Find where the given text appears and provide that cell's center as [x, y] coordinate. 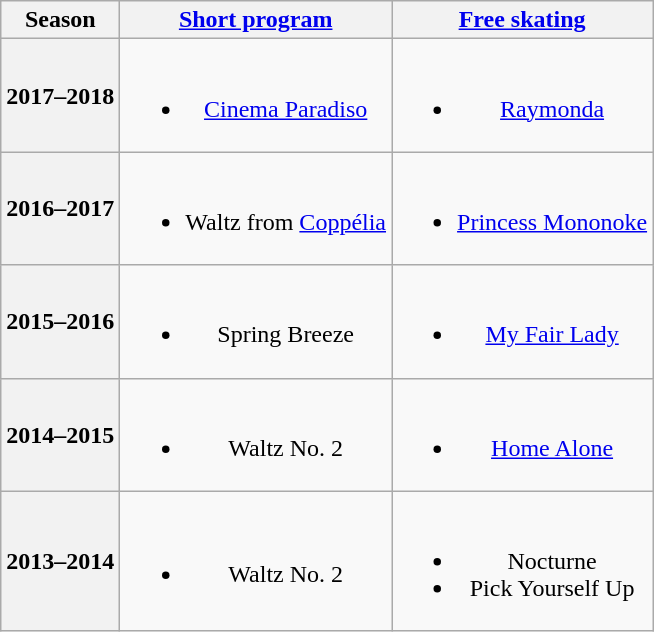
Waltz from Coppélia [256, 208]
Season [60, 20]
My Fair Lady [522, 322]
Raymonda [522, 96]
2017–2018 [60, 96]
Spring Breeze [256, 322]
Short program [256, 20]
Princess Mononoke [522, 208]
Free skating [522, 20]
NocturnePick Yourself Up [522, 561]
2016–2017 [60, 208]
Cinema Paradiso [256, 96]
2014–2015 [60, 434]
Home Alone [522, 434]
2013–2014 [60, 561]
2015–2016 [60, 322]
